Identify which cell holds the provided text, then report its [X, Y] central coordinate. 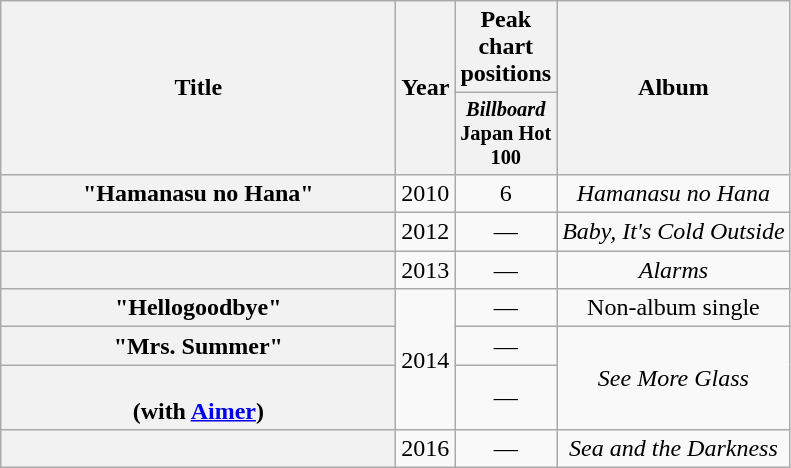
Title [198, 88]
Album [674, 88]
2014 [426, 360]
Sea and the Darkness [674, 449]
(with Aimer) [198, 398]
See More Glass [674, 378]
Year [426, 88]
Baby, It's Cold Outside [674, 232]
2016 [426, 449]
Billboard Japan Hot 100 [506, 134]
2013 [426, 270]
Hamanasu no Hana [674, 193]
"Mrs. Summer" [198, 346]
6 [506, 193]
2010 [426, 193]
Peak chart positions [506, 47]
2012 [426, 232]
Alarms [674, 270]
"Hamanasu no Hana" [198, 193]
"Hellogoodbye" [198, 308]
Non-album single [674, 308]
